For the text-containing cell, return its midpoint in (x, y) coordinate format. 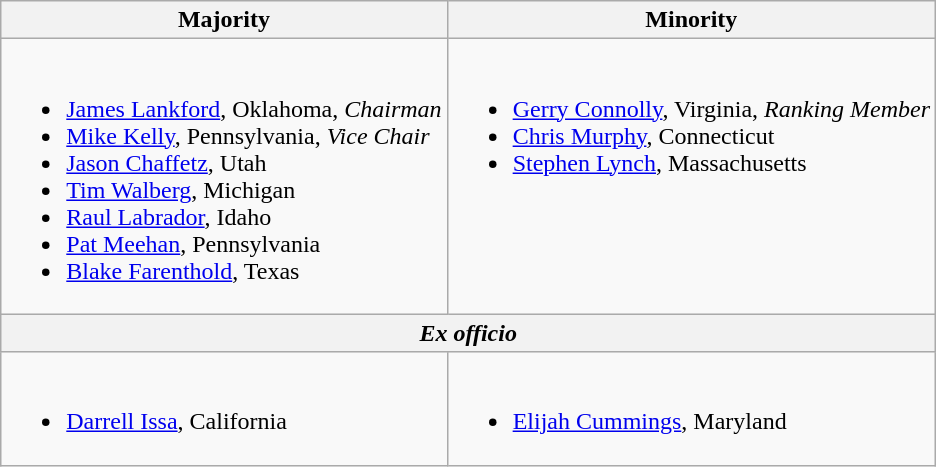
Gerry Connolly, Virginia, Ranking MemberChris Murphy, ConnecticutStephen Lynch, Massachusetts (691, 176)
Majority (224, 20)
Darrell Issa, California (224, 408)
Minority (691, 20)
Ex officio (468, 333)
Elijah Cummings, Maryland (691, 408)
